Locate the cell with the specified text and output its (X, Y) center coordinate. 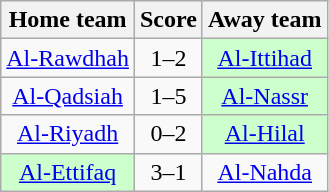
1–2 (168, 58)
Away team (264, 20)
Score (168, 20)
3–1 (168, 172)
Al-Ettifaq (68, 172)
Al-Qadsiah (68, 96)
Al-Hilal (264, 134)
Al-Riyadh (68, 134)
Home team (68, 20)
1–5 (168, 96)
Al-Ittihad (264, 58)
Al-Nassr (264, 96)
0–2 (168, 134)
Al-Nahda (264, 172)
Al-Rawdhah (68, 58)
